Output the (X, Y) coordinate of the center of the cell containing the given text.  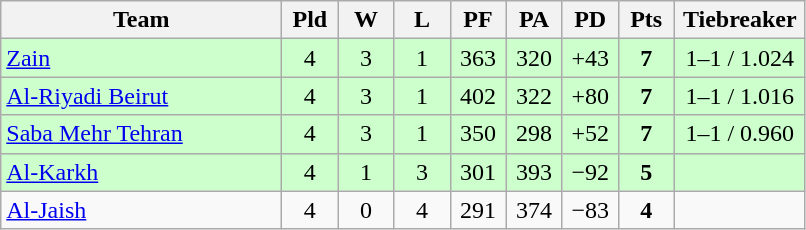
301 (478, 172)
298 (534, 134)
Zain (142, 58)
402 (478, 96)
PD (590, 20)
Al-Jaish (142, 210)
374 (534, 210)
PA (534, 20)
−92 (590, 172)
322 (534, 96)
393 (534, 172)
1–1 / 1.016 (740, 96)
1–1 / 0.960 (740, 134)
1–1 / 1.024 (740, 58)
Al-Riyadi Beirut (142, 96)
Tiebreaker (740, 20)
Pts (646, 20)
+52 (590, 134)
+43 (590, 58)
L (422, 20)
Al-Karkh (142, 172)
PF (478, 20)
Pld (310, 20)
−83 (590, 210)
Saba Mehr Tehran (142, 134)
Team (142, 20)
5 (646, 172)
W (366, 20)
+80 (590, 96)
0 (366, 210)
291 (478, 210)
350 (478, 134)
363 (478, 58)
320 (534, 58)
